Identify which cell holds the provided text, then report its (X, Y) central coordinate. 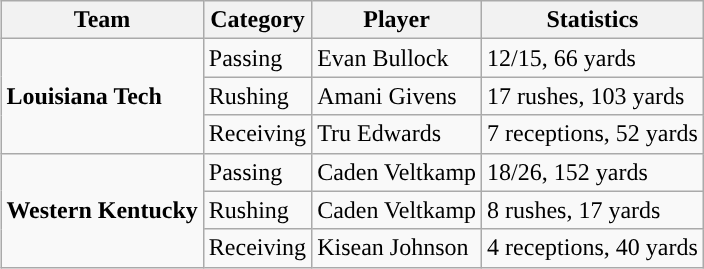
8 rushes, 17 yards (593, 210)
Player (397, 20)
4 receptions, 40 yards (593, 248)
7 receptions, 52 yards (593, 134)
18/26, 152 yards (593, 172)
Amani Givens (397, 96)
Kisean Johnson (397, 248)
Louisiana Tech (102, 96)
Team (102, 20)
17 rushes, 103 yards (593, 96)
Category (257, 20)
Western Kentucky (102, 210)
Evan Bullock (397, 58)
Tru Edwards (397, 134)
Statistics (593, 20)
12/15, 66 yards (593, 58)
